Return the [x, y] coordinate for the center point of the cell that contains the specified text.  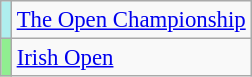
The Open Championship [131, 20]
Irish Open [131, 58]
